Output the (X, Y) coordinate of the center of the cell containing the given text.  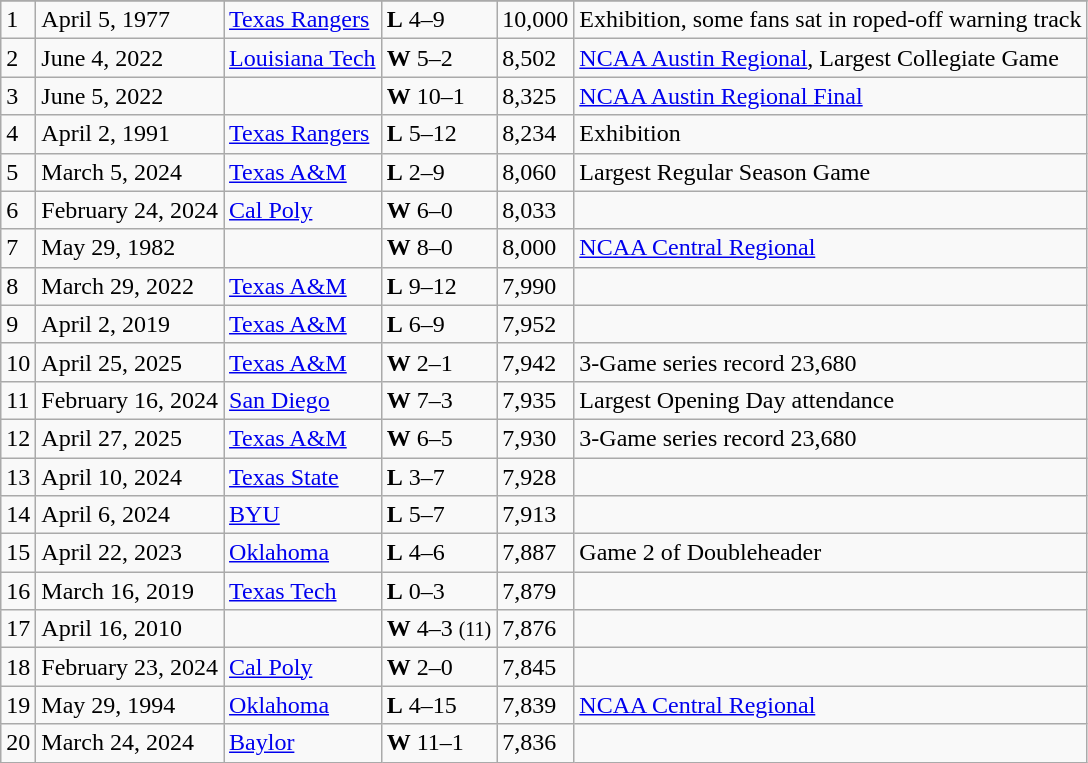
Texas Tech (303, 591)
8,060 (536, 172)
7,887 (536, 553)
April 6, 2024 (130, 515)
7,845 (536, 667)
19 (18, 705)
8 (18, 286)
7,942 (536, 362)
Baylor (303, 743)
8,502 (536, 58)
13 (18, 477)
5 (18, 172)
L 6–9 (439, 324)
L 0–3 (439, 591)
BYU (303, 515)
February 23, 2024 (130, 667)
7,935 (536, 400)
Largest Opening Day attendance (830, 400)
7,879 (536, 591)
10 (18, 362)
April 25, 2025 (130, 362)
April 16, 2010 (130, 629)
Texas State (303, 477)
4 (18, 134)
6 (18, 210)
9 (18, 324)
W 7–3 (439, 400)
L 3–7 (439, 477)
3 (18, 96)
Exhibition (830, 134)
W 2–0 (439, 667)
1 (18, 20)
April 22, 2023 (130, 553)
18 (18, 667)
7,952 (536, 324)
NCAA Austin Regional, Largest Collegiate Game (830, 58)
7 (18, 248)
8,033 (536, 210)
May 29, 1982 (130, 248)
W 10–1 (439, 96)
W 6–0 (439, 210)
June 4, 2022 (130, 58)
April 27, 2025 (130, 438)
W 11–1 (439, 743)
NCAA Austin Regional Final (830, 96)
Game 2 of Doubleheader (830, 553)
W 6–5 (439, 438)
7,930 (536, 438)
7,876 (536, 629)
L 5–12 (439, 134)
7,990 (536, 286)
Louisiana Tech (303, 58)
April 5, 1977 (130, 20)
W 2–1 (439, 362)
15 (18, 553)
May 29, 1994 (130, 705)
L 4–6 (439, 553)
L 5–7 (439, 515)
8,234 (536, 134)
March 16, 2019 (130, 591)
Largest Regular Season Game (830, 172)
March 24, 2024 (130, 743)
17 (18, 629)
12 (18, 438)
March 29, 2022 (130, 286)
11 (18, 400)
2 (18, 58)
February 16, 2024 (130, 400)
April 2, 2019 (130, 324)
Exhibition, some fans sat in roped-off warning track (830, 20)
March 5, 2024 (130, 172)
L 4–15 (439, 705)
April 10, 2024 (130, 477)
7,839 (536, 705)
8,325 (536, 96)
7,928 (536, 477)
10,000 (536, 20)
20 (18, 743)
16 (18, 591)
June 5, 2022 (130, 96)
7,913 (536, 515)
7,836 (536, 743)
8,000 (536, 248)
April 2, 1991 (130, 134)
L 4–9 (439, 20)
W 5–2 (439, 58)
February 24, 2024 (130, 210)
W 8–0 (439, 248)
14 (18, 515)
W 4–3 (11) (439, 629)
San Diego (303, 400)
L 2–9 (439, 172)
L 9–12 (439, 286)
